Capture the cell that displays the provided text and extract its (X, Y) central coordinate. 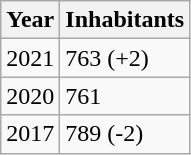
763 (+2) (125, 58)
2021 (30, 58)
2017 (30, 134)
761 (125, 96)
789 (-2) (125, 134)
Inhabitants (125, 20)
2020 (30, 96)
Year (30, 20)
